Search for the cell housing the specified text and yield its [X, Y] center coordinate. 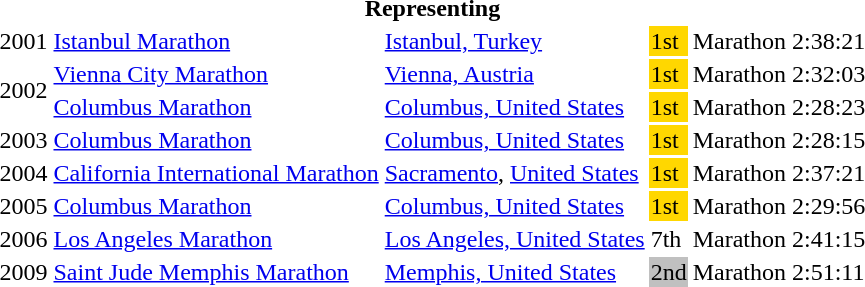
Memphis, United States [514, 272]
Sacramento, United States [514, 173]
Vienna City Marathon [216, 74]
Los Angeles Marathon [216, 239]
7th [668, 239]
Vienna, Austria [514, 74]
Istanbul Marathon [216, 41]
Saint Jude Memphis Marathon [216, 272]
2nd [668, 272]
California International Marathon [216, 173]
Los Angeles, United States [514, 239]
Istanbul, Turkey [514, 41]
